For the text-containing cell, return its midpoint in (x, y) coordinate format. 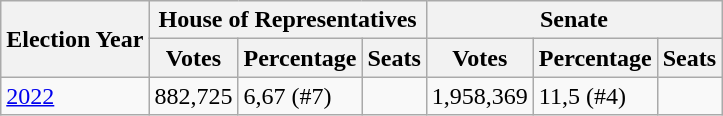
1,958,369 (480, 96)
2022 (75, 96)
Election Year (75, 39)
882,725 (194, 96)
Senate (574, 20)
House of Representatives (288, 20)
6,67 (#7) (300, 96)
11,5 (#4) (595, 96)
